Return (X, Y) of the center of cell containing provided text 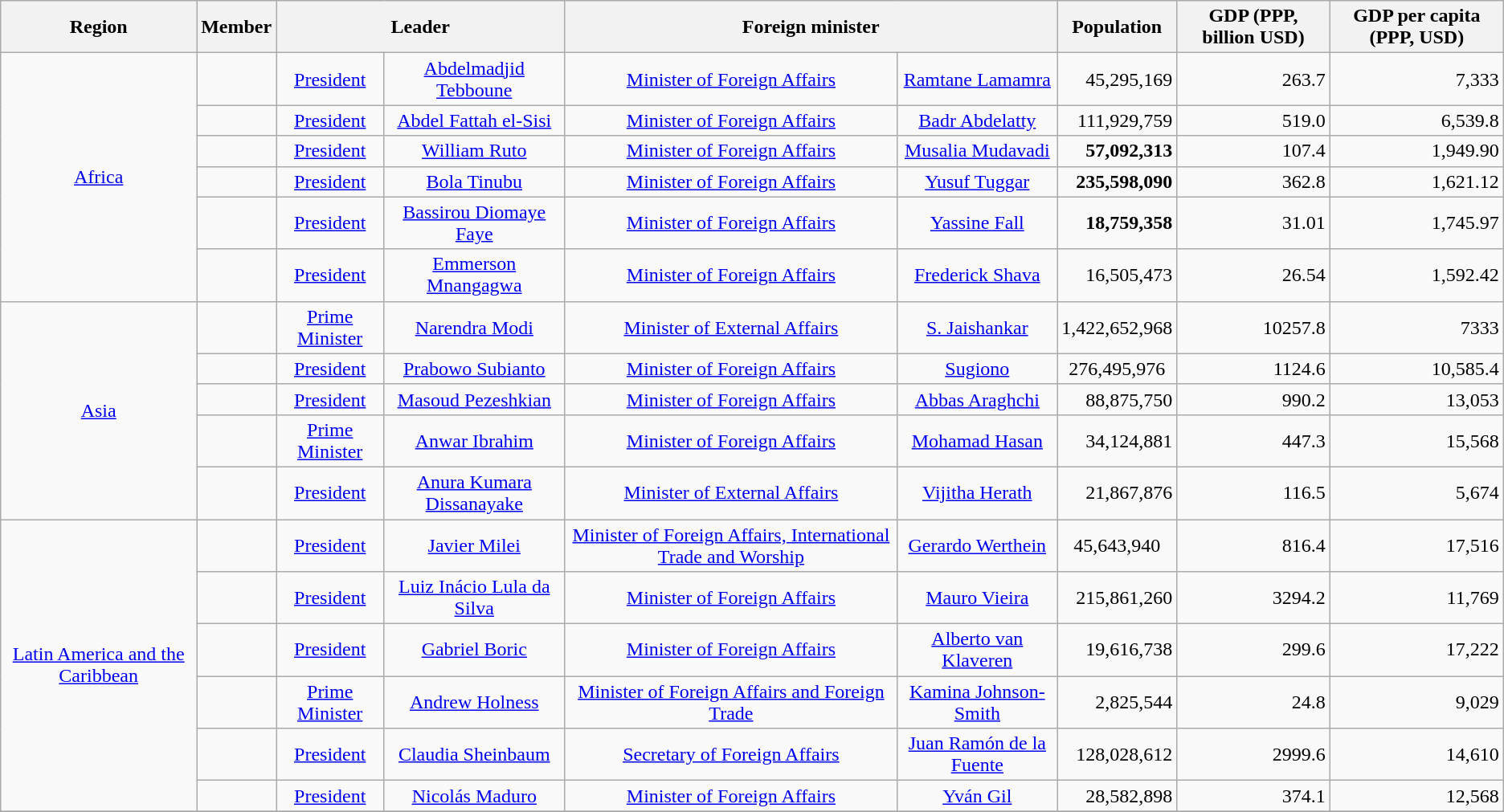
Frederick Shava (977, 275)
28,582,898 (1117, 796)
16,505,473 (1117, 275)
88,875,750 (1117, 399)
Ramtane Lamamra (977, 79)
215,861,260 (1117, 598)
Latin America and the Caribbean (99, 665)
1,745.97 (1416, 223)
31.01 (1253, 223)
Musalia Mudavadi (977, 151)
GDP (PPP, billion USD) (1253, 27)
7,333 (1416, 79)
Member (236, 27)
Mauro Vieira (977, 598)
816.4 (1253, 545)
Bassirou Diomaye Faye (474, 223)
447.3 (1253, 440)
263.7 (1253, 79)
Nicolás Maduro (474, 796)
Masoud Pezeshkian (474, 399)
34,124,881 (1117, 440)
990.2 (1253, 399)
17,516 (1416, 545)
19,616,738 (1117, 651)
Andrew Holness (474, 702)
6,539.8 (1416, 120)
57,092,313 (1117, 151)
45,643,940 (1117, 545)
1,422,652,968 (1117, 328)
Gabriel Boric (474, 651)
111,929,759 (1117, 120)
116.5 (1253, 493)
Gerardo Werthein (977, 545)
Yván Gil (977, 796)
519.0 (1253, 120)
10257.8 (1253, 328)
1,949.90 (1416, 151)
18,759,358 (1117, 223)
William Ruto (474, 151)
9,029 (1416, 702)
Sugiono (977, 369)
Yassine Fall (977, 223)
Badr Abdelatty (977, 120)
Secretary of Foreign Affairs (731, 755)
Mohamad Hasan (977, 440)
7333 (1416, 328)
11,769 (1416, 598)
Vijitha Herath (977, 493)
Yusuf Tuggar (977, 182)
107.4 (1253, 151)
13,053 (1416, 399)
Region (99, 27)
Minister of Foreign Affairs and Foreign Trade (731, 702)
GDP per capita (PPP, USD) (1416, 27)
24.8 (1253, 702)
Leader (421, 27)
2999.6 (1253, 755)
Alberto van Klaveren (977, 651)
2,825,544 (1117, 702)
Abdelmadjid Tebboune (474, 79)
S. Jaishankar (977, 328)
Prabowo Subianto (474, 369)
Abbas Araghchi (977, 399)
5,674 (1416, 493)
128,028,612 (1117, 755)
1124.6 (1253, 369)
Africa (99, 177)
Anura Kumara Dissanayake (474, 493)
Minister of Foreign Affairs, International Trade and Worship (731, 545)
15,568 (1416, 440)
Emmerson Mnangagwa (474, 275)
Population (1117, 27)
14,610 (1416, 755)
Claudia Sheinbaum (474, 755)
299.6 (1253, 651)
1,621.12 (1416, 182)
Foreign minister (811, 27)
235,598,090 (1117, 182)
21,867,876 (1117, 493)
Javier Milei (474, 545)
12,568 (1416, 796)
17,222 (1416, 651)
3294.2 (1253, 598)
Juan Ramón de la Fuente (977, 755)
362.8 (1253, 182)
Narendra Modi (474, 328)
Bola Tinubu (474, 182)
Asia (99, 410)
Luiz Inácio Lula da Silva (474, 598)
45,295,169 (1117, 79)
374.1 (1253, 796)
26.54 (1253, 275)
Kamina Johnson-Smith (977, 702)
Abdel Fattah el-Sisi (474, 120)
276,495,976 (1117, 369)
1,592.42 (1416, 275)
Anwar Ibrahim (474, 440)
10,585.4 (1416, 369)
